Output the [x, y] coordinate of the center of the cell containing the given text.  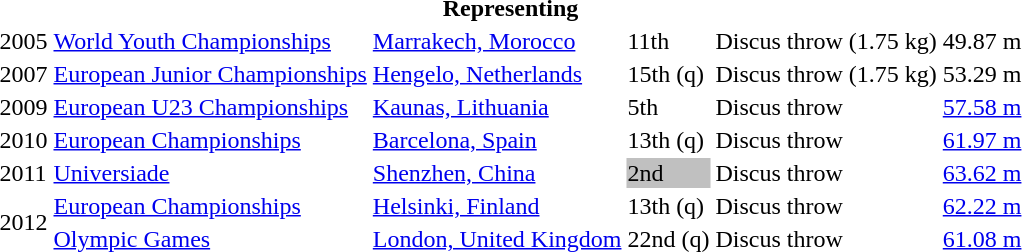
2nd [668, 173]
Barcelona, Spain [497, 140]
Helsinki, Finland [497, 206]
Marrakech, Morocco [497, 41]
Shenzhen, China [497, 173]
European Junior Championships [210, 74]
11th [668, 41]
Universiade [210, 173]
Kaunas, Lithuania [497, 107]
World Youth Championships [210, 41]
Hengelo, Netherlands [497, 74]
European U23 Championships [210, 107]
5th [668, 107]
15th (q) [668, 74]
